Determine the (x, y) coordinate at the center of the cell enclosing the given text.  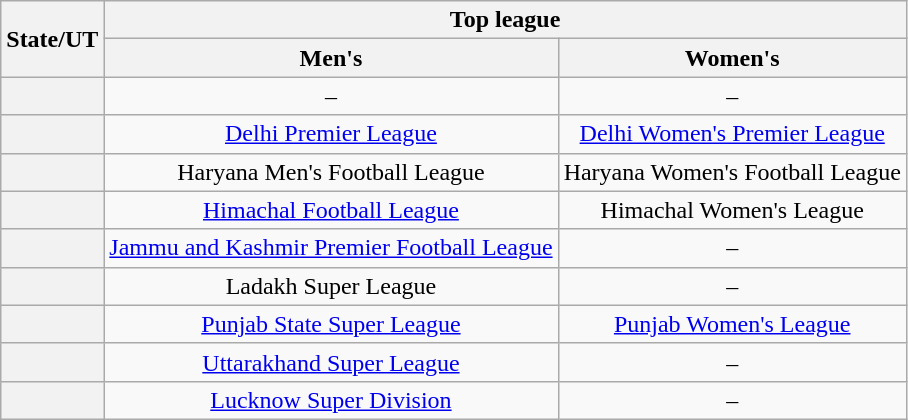
Top league (506, 20)
Ladakh Super League (331, 286)
Uttarakhand Super League (331, 362)
Jammu and Kashmir Premier Football League (331, 248)
Delhi Premier League (331, 134)
Haryana Men's Football League (331, 172)
Himachal Women's League (732, 210)
Punjab Women's League (732, 324)
Himachal Football League (331, 210)
Lucknow Super Division (331, 400)
Men's (331, 58)
Women's (732, 58)
Haryana Women's Football League (732, 172)
Delhi Women's Premier League (732, 134)
State/UT (52, 39)
Punjab State Super League (331, 324)
